Extract the [x, y] coordinate from the center of the cell holding the provided text.  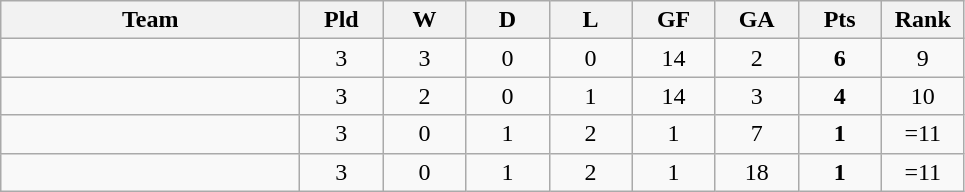
Pts [840, 20]
10 [922, 96]
Pld [342, 20]
7 [756, 134]
GF [674, 20]
D [508, 20]
L [590, 20]
W [424, 20]
Rank [922, 20]
18 [756, 172]
Team [150, 20]
GA [756, 20]
9 [922, 58]
4 [840, 96]
6 [840, 58]
